Output the (X, Y) coordinate of the center of the cell containing the given text.  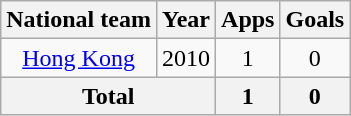
Apps (248, 20)
Hong Kong (79, 58)
Total (108, 96)
National team (79, 20)
2010 (186, 58)
Goals (315, 20)
Year (186, 20)
